Output the (X, Y) coordinate of the center of the cell containing the given text.  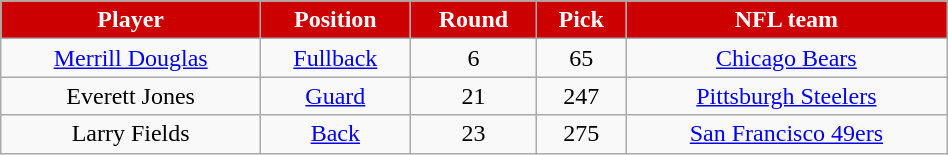
Everett Jones (131, 96)
21 (474, 96)
Chicago Bears (787, 58)
Position (336, 20)
Round (474, 20)
Player (131, 20)
6 (474, 58)
275 (582, 134)
Larry Fields (131, 134)
65 (582, 58)
Guard (336, 96)
San Francisco 49ers (787, 134)
23 (474, 134)
Pittsburgh Steelers (787, 96)
Fullback (336, 58)
Pick (582, 20)
247 (582, 96)
Back (336, 134)
NFL team (787, 20)
Merrill Douglas (131, 58)
